Scan for the cell matching the given text and deliver its (x, y) coordinate at center. 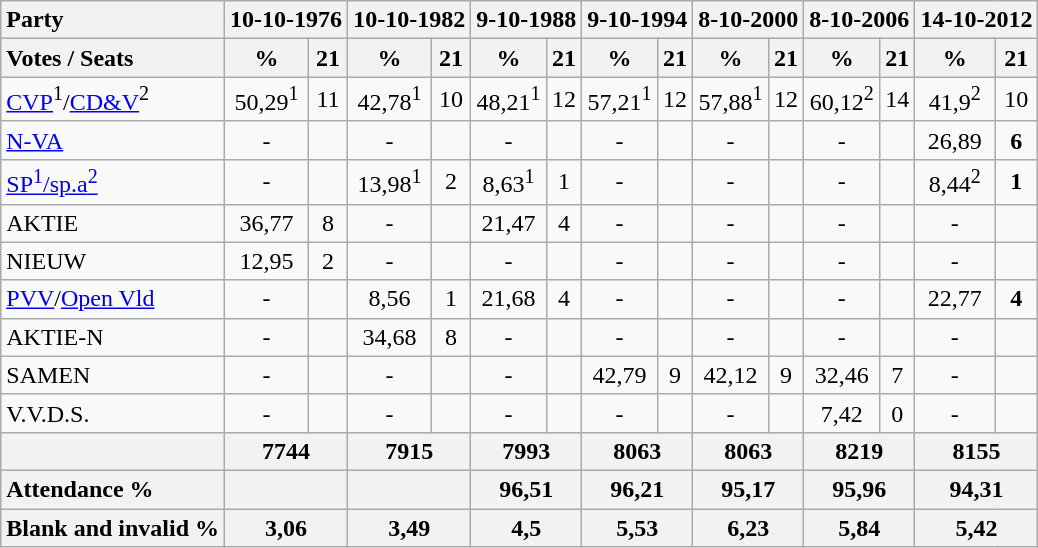
14-10-2012 (976, 20)
PVV/Open Vld (113, 299)
8,56 (390, 299)
22,77 (955, 299)
8,442 (955, 182)
SAMEN (113, 375)
7 (896, 375)
50,291 (267, 100)
42,781 (390, 100)
6,23 (748, 528)
4,5 (526, 528)
9-10-1994 (638, 20)
36,77 (267, 223)
26,89 (955, 140)
7915 (410, 451)
95,96 (860, 489)
3,49 (410, 528)
42,12 (731, 375)
5,84 (860, 528)
48,211 (509, 100)
AKTIE-N (113, 337)
7,42 (842, 413)
8,631 (509, 182)
Votes / Seats (113, 58)
41,92 (955, 100)
96,21 (638, 489)
V.V.D.S. (113, 413)
AKTIE (113, 223)
NIEUW (113, 261)
6 (1016, 140)
0 (896, 413)
57,881 (731, 100)
5,53 (638, 528)
21,47 (509, 223)
11 (328, 100)
94,31 (976, 489)
8155 (976, 451)
13,981 (390, 182)
10-10-1976 (286, 20)
3,06 (286, 528)
42,79 (620, 375)
14 (896, 100)
95,17 (748, 489)
34,68 (390, 337)
8-10-2000 (748, 20)
7993 (526, 451)
96,51 (526, 489)
9-10-1988 (526, 20)
12,95 (267, 261)
5,42 (976, 528)
SP1/sp.a2 (113, 182)
7744 (286, 451)
57,211 (620, 100)
Party (113, 20)
CVP1/CD&V2 (113, 100)
60,122 (842, 100)
Blank and invalid % (113, 528)
21,68 (509, 299)
Attendance % (113, 489)
N-VA (113, 140)
8-10-2006 (860, 20)
32,46 (842, 375)
10-10-1982 (410, 20)
8219 (860, 451)
